Return (x, y) of the center of cell containing provided text 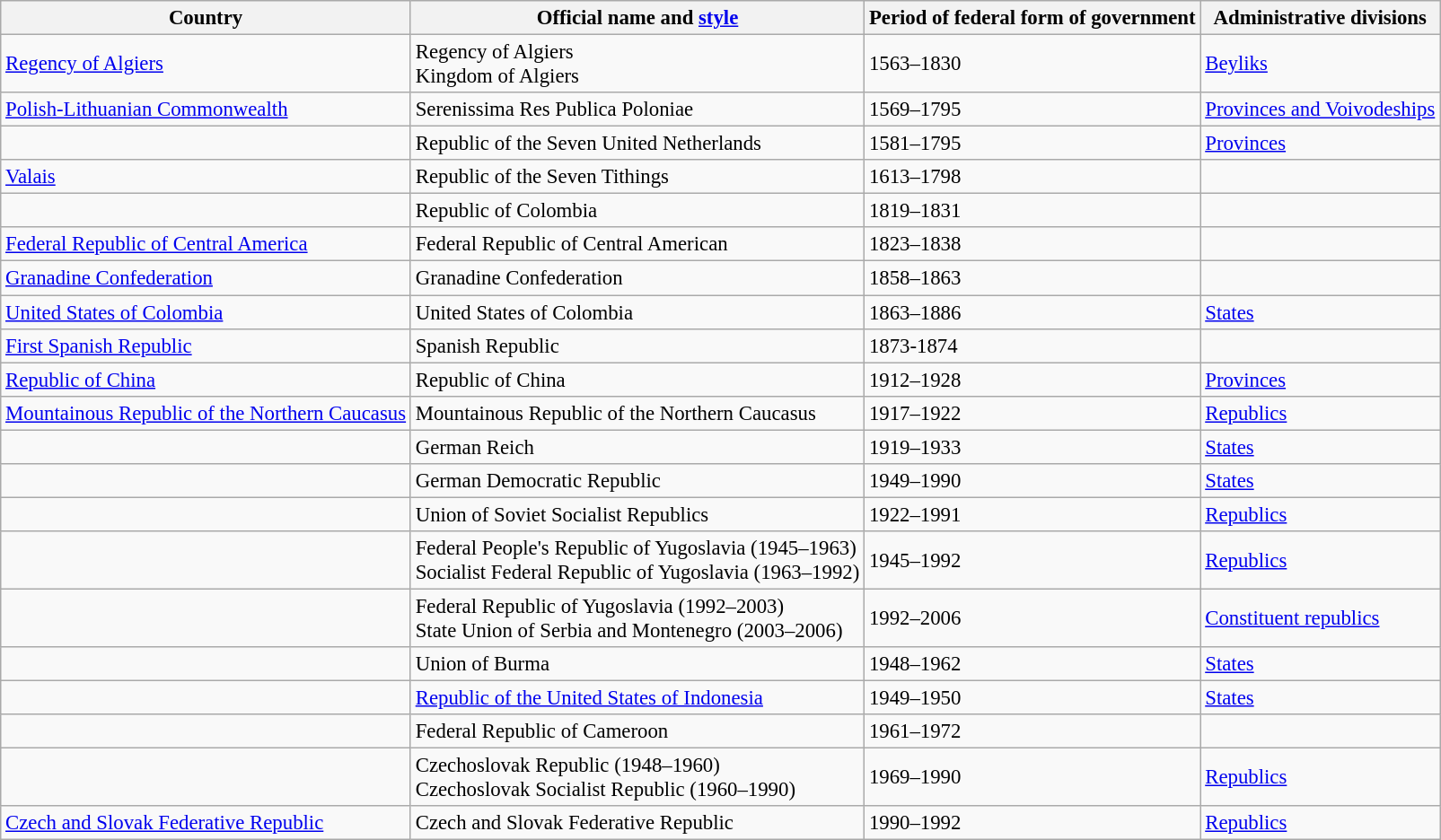
Serenissima Res Publica Poloniae (637, 109)
Federal People's Republic of Yugoslavia (1945–1963)Socialist Federal Republic of Yugoslavia (1963–1992) (637, 560)
1948–1962 (1032, 664)
German Reich (637, 447)
1949–1950 (1032, 698)
Republic of the Seven United Netherlands (637, 144)
Country (206, 18)
1922–1991 (1032, 514)
1873-1874 (1032, 346)
Federal Republic of Yugoslavia (1992–2003)State Union of Serbia and Montenegro (2003–2006) (637, 617)
Spanish Republic (637, 346)
1563–1830 (1032, 65)
1990–1992 (1032, 823)
1917–1922 (1032, 413)
First Spanish Republic (206, 346)
1569–1795 (1032, 109)
1581–1795 (1032, 144)
Czechoslovak Republic (1948–1960)Czechoslovak Socialist Republic (1960–1990) (637, 777)
1969–1990 (1032, 777)
Official name and style (637, 18)
1863–1886 (1032, 312)
Regency of AlgiersKingdom of Algiers (637, 65)
Valais (206, 177)
Provinces and Voivodeships (1320, 109)
Polish-Lithuanian Commonwealth (206, 109)
1823–1838 (1032, 245)
Republic of the Seven Tithings (637, 177)
1613–1798 (1032, 177)
1961–1972 (1032, 731)
1858–1863 (1032, 278)
1912–1928 (1032, 380)
Beyliks (1320, 65)
Federal Republic of Cameroon (637, 731)
1945–1992 (1032, 560)
1819–1831 (1032, 211)
Union of Soviet Socialist Republics (637, 514)
Period of federal form of government (1032, 18)
Union of Burma (637, 664)
Republic of Colombia (637, 211)
1919–1933 (1032, 447)
Republic of the United States of Indonesia (637, 698)
German Democratic Republic (637, 481)
Constituent republics (1320, 617)
1992–2006 (1032, 617)
Federal Republic of Central America (206, 245)
Regency of Algiers (206, 65)
1949–1990 (1032, 481)
Administrative divisions (1320, 18)
Federal Republic of Central American (637, 245)
